Search for the cell housing the specified text and yield its (x, y) center coordinate. 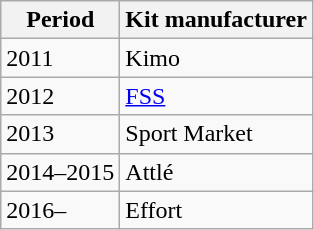
2013 (60, 134)
Kimo (216, 58)
2014–2015 (60, 172)
Kit manufacturer (216, 20)
Sport Market (216, 134)
Period (60, 20)
Effort (216, 210)
2011 (60, 58)
FSS (216, 96)
2016– (60, 210)
Attlé (216, 172)
2012 (60, 96)
